Return (X, Y) of the center of cell containing provided text 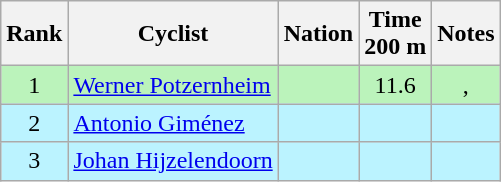
11.6 (396, 85)
Werner Potzernheim (173, 85)
, (466, 85)
2 (34, 123)
Time200 m (396, 34)
Rank (34, 34)
Antonio Giménez (173, 123)
3 (34, 161)
Notes (466, 34)
Cyclist (173, 34)
Nation (318, 34)
Johan Hijzelendoorn (173, 161)
1 (34, 85)
